Search for the cell housing the specified text and yield its [x, y] center coordinate. 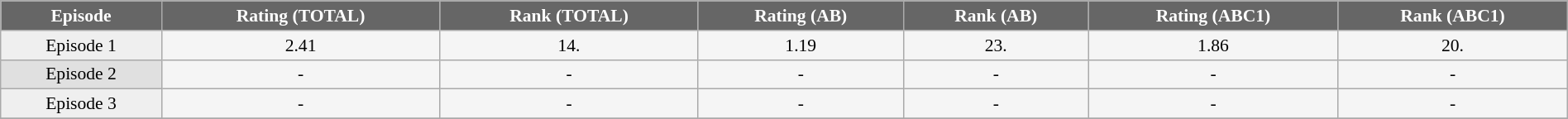
Rank (TOTAL) [569, 16]
Episode 2 [81, 74]
20. [1452, 45]
Rank (ABC1) [1452, 16]
Rating (ABC1) [1213, 16]
23. [996, 45]
Rank (AB) [996, 16]
14. [569, 45]
Episode [81, 16]
1.86 [1213, 45]
Episode 1 [81, 45]
Rating (TOTAL) [301, 16]
1.19 [801, 45]
2.41 [301, 45]
Rating (AB) [801, 16]
Episode 3 [81, 104]
